Detect which cell encompasses the target text, then output its [x, y] center coordinate. 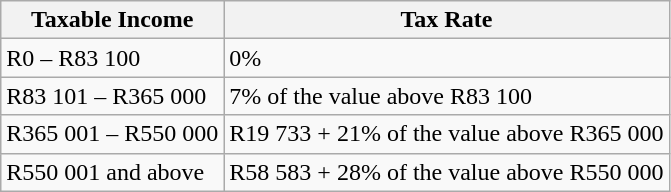
R0 – R83 100 [112, 58]
R19 733 + 21% of the value above R365 000 [446, 134]
R83 101 – R365 000 [112, 96]
R550 001 and above [112, 172]
R58 583 + 28% of the value above R550 000 [446, 172]
7% of the value above R83 100 [446, 96]
Tax Rate [446, 20]
Taxable Income [112, 20]
0% [446, 58]
R365 001 – R550 000 [112, 134]
